Output the [x, y] coordinate of the center of the cell containing the given text.  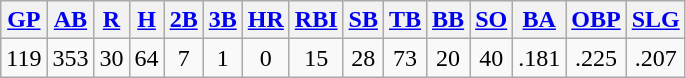
.181 [540, 58]
HR [266, 20]
30 [112, 58]
0 [266, 58]
TB [404, 20]
119 [24, 58]
BB [448, 20]
BA [540, 20]
28 [363, 58]
SB [363, 20]
20 [448, 58]
SO [492, 20]
.225 [596, 58]
SLG [656, 20]
OBP [596, 20]
40 [492, 58]
RBI [316, 20]
73 [404, 58]
353 [70, 58]
GP [24, 20]
1 [222, 58]
AB [70, 20]
7 [184, 58]
2B [184, 20]
15 [316, 58]
.207 [656, 58]
64 [146, 58]
3B [222, 20]
H [146, 20]
R [112, 20]
